Provide the (x, y) coordinate of the cell's center where the given text is located.  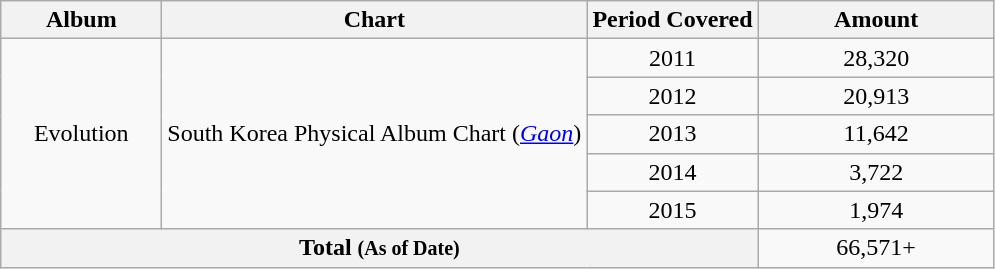
66,571+ (876, 248)
South Korea Physical Album Chart (Gaon) (374, 134)
2013 (672, 134)
1,974 (876, 210)
Evolution (82, 134)
20,913 (876, 96)
Total (As of Date) (380, 248)
Amount (876, 20)
3,722 (876, 172)
2015 (672, 210)
2014 (672, 172)
28,320 (876, 58)
Period Covered (672, 20)
Album (82, 20)
11,642 (876, 134)
2011 (672, 58)
Chart (374, 20)
2012 (672, 96)
